Determine the (x, y) coordinate at the center of the cell enclosing the given text.  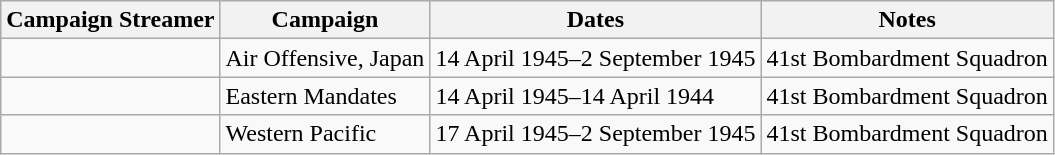
14 April 1945–14 April 1944 (596, 96)
Eastern Mandates (325, 96)
14 April 1945–2 September 1945 (596, 58)
Campaign (325, 20)
Dates (596, 20)
Campaign Streamer (110, 20)
Air Offensive, Japan (325, 58)
Notes (907, 20)
17 April 1945–2 September 1945 (596, 134)
Western Pacific (325, 134)
